Output the [X, Y] coordinate of the center of the cell containing the given text.  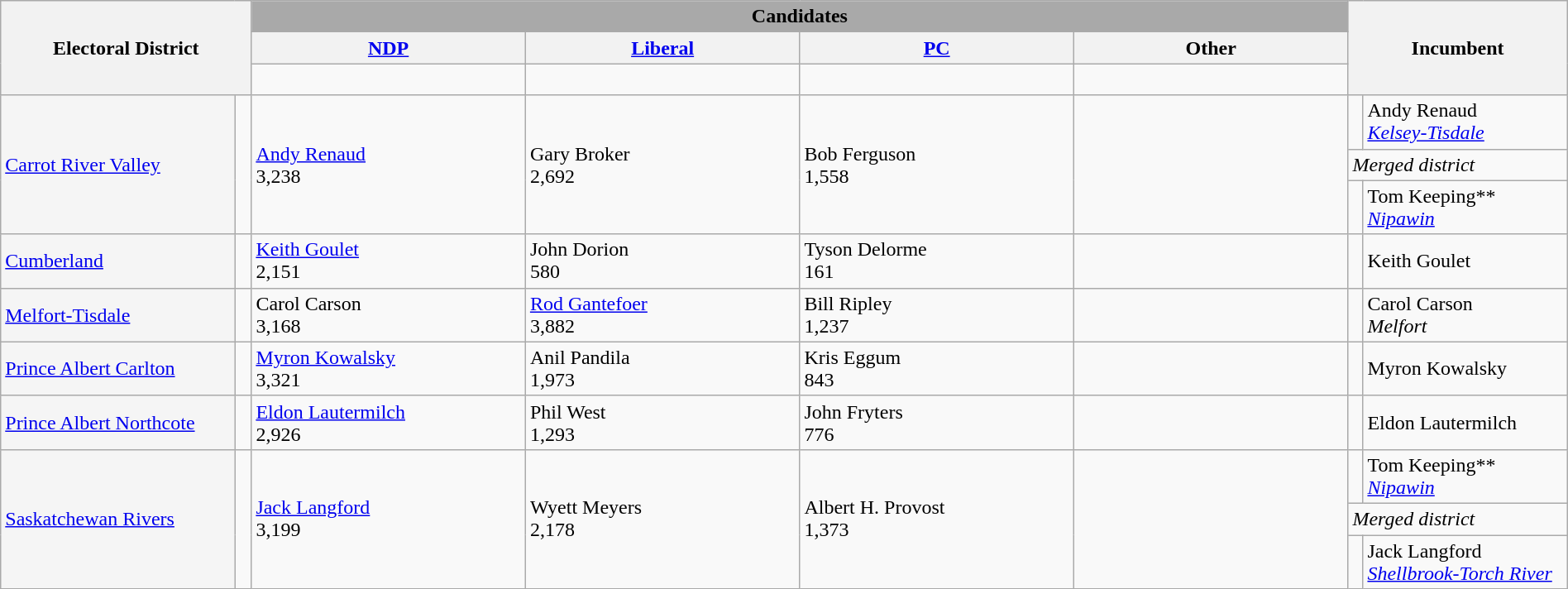
John Dorion 580 [662, 261]
PC [937, 48]
Gary Broker2,692 [662, 165]
Cumberland [117, 261]
Myron Kowalsky [1465, 369]
NDP [389, 48]
Andy RenaudKelsey-Tisdale [1465, 122]
Other [1211, 48]
Anil Pandila1,973 [662, 369]
Eldon Lautermilch [1465, 422]
Tyson Delorme 161 [937, 261]
Candidates [800, 17]
Kris Eggum843 [937, 369]
Bob Ferguson1,558 [937, 165]
Andy Renaud3,238 [389, 165]
Prince Albert Northcote [117, 422]
Jack Langford3,199 [389, 519]
Prince Albert Carlton [117, 369]
Rod Gantefoer3,882 [662, 314]
Phil West1,293 [662, 422]
Electoral District [126, 48]
Keith Goulet [1465, 261]
Myron Kowalsky3,321 [389, 369]
Carol Carson3,168 [389, 314]
Bill Ripley1,237 [937, 314]
Albert H. Provost1,373 [937, 519]
Carrot River Valley [117, 165]
Eldon Lautermilch2,926 [389, 422]
John Fryters 776 [937, 422]
Saskatchewan Rivers [117, 519]
Keith Goulet2,151 [389, 261]
Melfort-Tisdale [117, 314]
Incumbent [1457, 48]
Carol CarsonMelfort [1465, 314]
Wyett Meyers 2,178 [662, 519]
Jack LangfordShellbrook-Torch River [1465, 561]
Liberal [662, 48]
